Detect which cell encompasses the target text, then output its [X, Y] center coordinate. 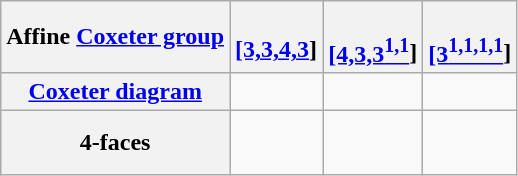
[4,3,31,1] [373, 37]
[3,3,4,3] [276, 37]
4-faces [116, 142]
[31,1,1,1] [470, 37]
Coxeter diagram [116, 91]
Affine Coxeter group [116, 37]
